Return [x, y] of the center of cell containing provided text 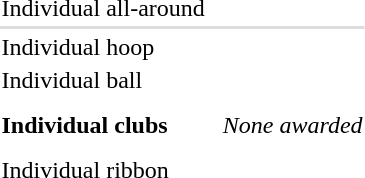
None awarded [292, 125]
Individual clubs [103, 125]
Individual hoop [103, 47]
Individual ball [103, 80]
